From the cell containing the given text, extract its center point as [X, Y] coordinate. 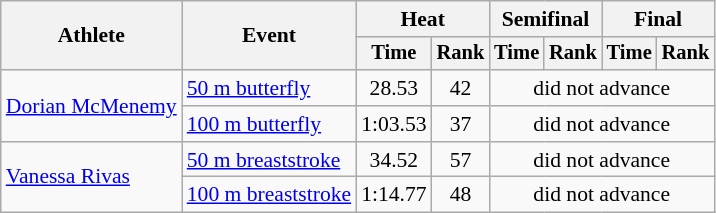
34.52 [394, 160]
100 m butterfly [269, 124]
28.53 [394, 88]
37 [461, 124]
1:03.53 [394, 124]
Final [658, 19]
1:14.77 [394, 195]
42 [461, 88]
Athlete [92, 36]
50 m butterfly [269, 88]
100 m breaststroke [269, 195]
57 [461, 160]
50 m breaststroke [269, 160]
Dorian McMenemy [92, 106]
Event [269, 36]
48 [461, 195]
Semifinal [545, 19]
Heat [422, 19]
Vanessa Rivas [92, 178]
